Detect which cell encompasses the target text, then output its [X, Y] center coordinate. 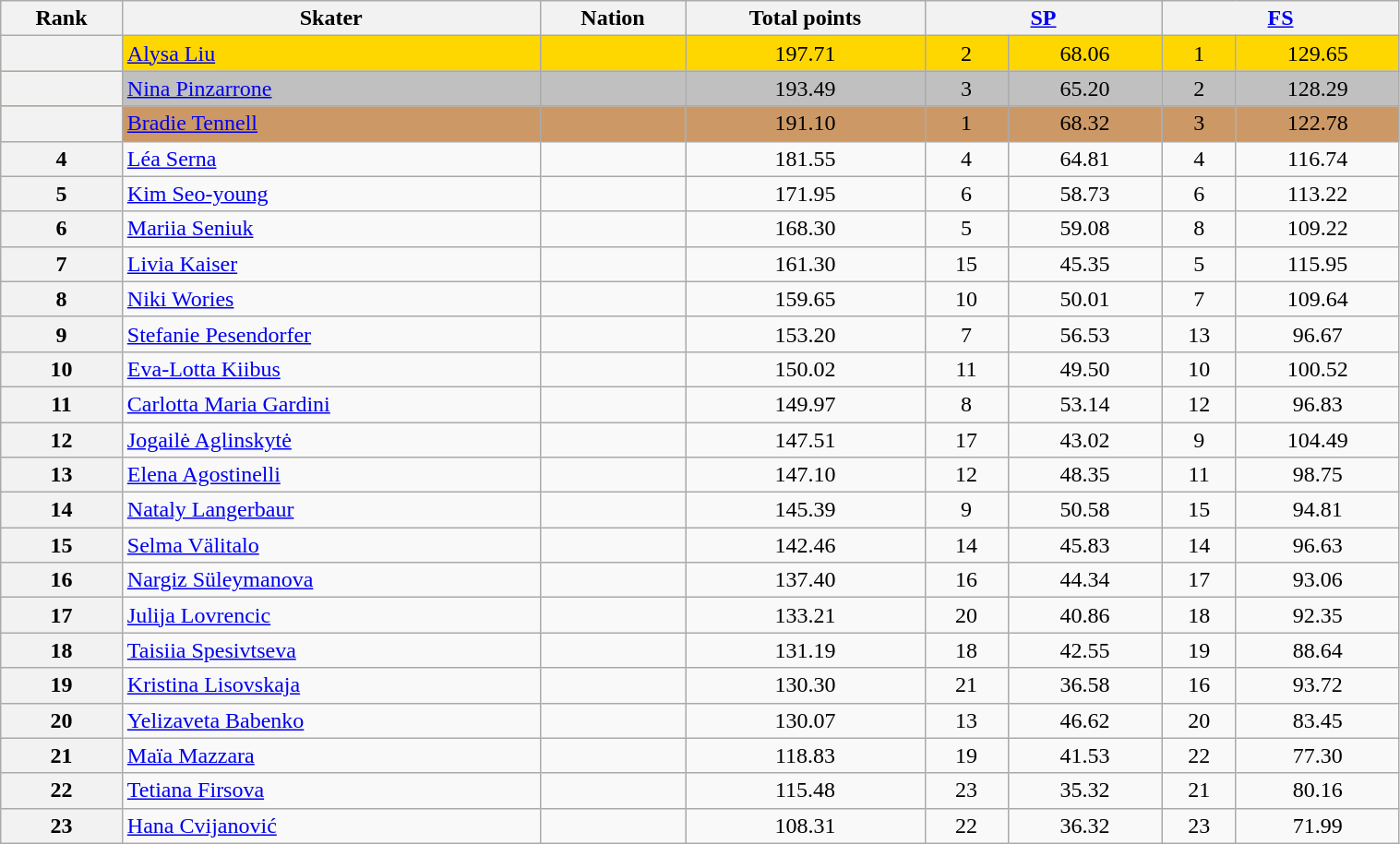
45.83 [1085, 545]
Stefanie Pesendorfer [330, 334]
Alysa Liu [330, 53]
80.16 [1318, 791]
98.75 [1318, 475]
116.74 [1318, 159]
40.86 [1085, 615]
159.65 [805, 299]
Selma Välitalo [330, 545]
48.35 [1085, 475]
44.34 [1085, 580]
Yelizaveta Babenko [330, 720]
96.63 [1318, 545]
46.62 [1085, 720]
93.06 [1318, 580]
Elena Agostinelli [330, 475]
115.95 [1318, 264]
93.72 [1318, 685]
133.21 [805, 615]
149.97 [805, 404]
193.49 [805, 89]
SP [1043, 18]
150.02 [805, 369]
Nina Pinzarrone [330, 89]
49.50 [1085, 369]
197.71 [805, 53]
64.81 [1085, 159]
Maïa Mazzara [330, 755]
Mariia Seniuk [330, 229]
58.73 [1085, 194]
130.07 [805, 720]
108.31 [805, 826]
Skater [330, 18]
41.53 [1085, 755]
Taisiia Spesivtseva [330, 650]
109.64 [1318, 299]
147.51 [805, 440]
Kristina Lisovskaja [330, 685]
56.53 [1085, 334]
71.99 [1318, 826]
88.64 [1318, 650]
109.22 [1318, 229]
36.58 [1085, 685]
100.52 [1318, 369]
129.65 [1318, 53]
68.32 [1085, 124]
Niki Wories [330, 299]
42.55 [1085, 650]
Eva-Lotta Kiibus [330, 369]
68.06 [1085, 53]
171.95 [805, 194]
50.58 [1085, 510]
45.35 [1085, 264]
181.55 [805, 159]
145.39 [805, 510]
Hana Cvijanović [330, 826]
130.30 [805, 685]
FS [1281, 18]
Rank [62, 18]
94.81 [1318, 510]
142.46 [805, 545]
137.40 [805, 580]
118.83 [805, 755]
Nargiz Süleymanova [330, 580]
Carlotta Maria Gardini [330, 404]
Nation [613, 18]
Julija Lovrencic [330, 615]
Livia Kaiser [330, 264]
Total points [805, 18]
43.02 [1085, 440]
83.45 [1318, 720]
131.19 [805, 650]
Léa Serna [330, 159]
Bradie Tennell [330, 124]
96.83 [1318, 404]
53.14 [1085, 404]
96.67 [1318, 334]
161.30 [805, 264]
147.10 [805, 475]
77.30 [1318, 755]
128.29 [1318, 89]
168.30 [805, 229]
Jogailė Aglinskytė [330, 440]
104.49 [1318, 440]
92.35 [1318, 615]
153.20 [805, 334]
191.10 [805, 124]
65.20 [1085, 89]
36.32 [1085, 826]
113.22 [1318, 194]
115.48 [805, 791]
Tetiana Firsova [330, 791]
Nataly Langerbaur [330, 510]
59.08 [1085, 229]
Kim Seo-young [330, 194]
50.01 [1085, 299]
122.78 [1318, 124]
35.32 [1085, 791]
